Identify which cell holds the provided text, then report its (X, Y) central coordinate. 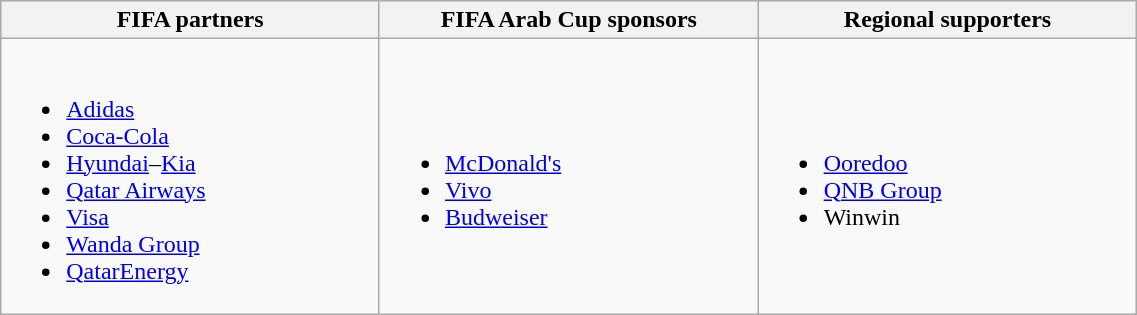
FIFA partners (190, 20)
Regional supporters (948, 20)
OoredooQNB GroupWinwin (948, 176)
FIFA Arab Cup sponsors (568, 20)
AdidasCoca-ColaHyundai–KiaQatar AirwaysVisaWanda GroupQatarEnergy (190, 176)
McDonald'sVivoBudweiser (568, 176)
